Extract the [X, Y] coordinate from the center of the cell holding the provided text.  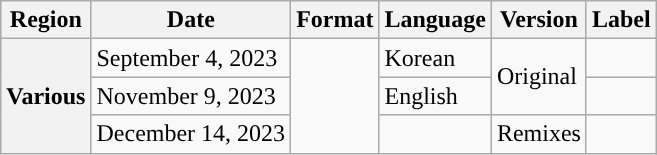
Remixes [538, 134]
English [435, 96]
Various [46, 96]
Date [191, 20]
Language [435, 20]
December 14, 2023 [191, 134]
Original [538, 77]
Korean [435, 58]
Format [335, 20]
November 9, 2023 [191, 96]
Label [621, 20]
Version [538, 20]
Region [46, 20]
September 4, 2023 [191, 58]
